Scan for the cell matching the given text and deliver its [X, Y] coordinate at center. 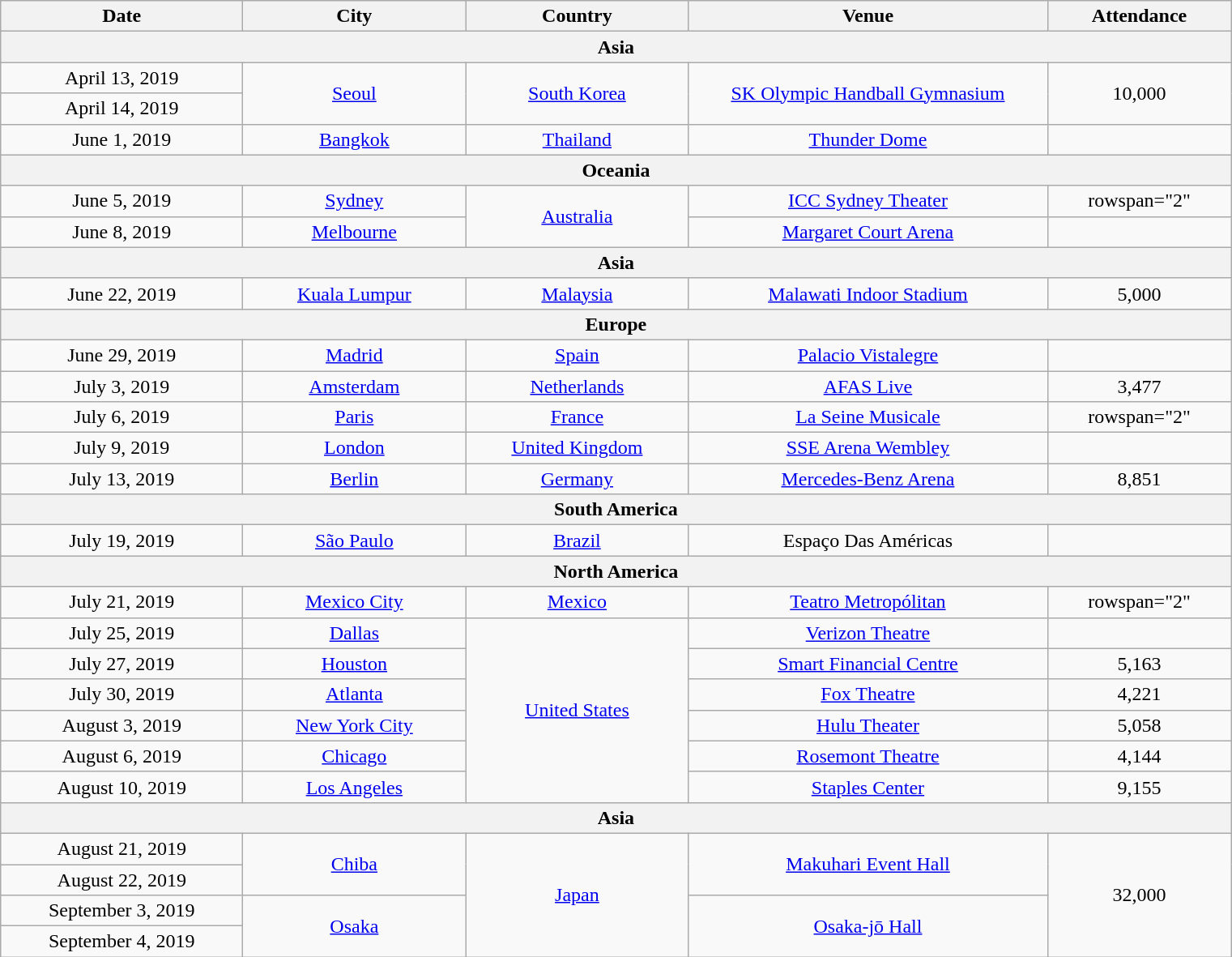
Atlanta [355, 694]
July 21, 2019 [121, 602]
Berlin [355, 479]
Brazil [577, 540]
Venue [868, 16]
April 13, 2019 [121, 78]
Kuala Lumpur [355, 293]
Staples Center [868, 787]
10,000 [1139, 93]
Date [121, 16]
Oceania [616, 170]
Chicago [355, 756]
August 21, 2019 [121, 848]
Netherlands [577, 387]
Spain [577, 355]
SK Olympic Handball Gymnasium [868, 93]
June 8, 2019 [121, 232]
Verizon Theatre [868, 633]
Makuhari Event Hall [868, 864]
Houston [355, 664]
September 3, 2019 [121, 911]
City [355, 16]
July 27, 2019 [121, 664]
São Paulo [355, 540]
Australia [577, 216]
Thailand [577, 139]
July 3, 2019 [121, 387]
Hulu Theater [868, 725]
Sydney [355, 201]
Attendance [1139, 16]
South America [616, 510]
5,163 [1139, 664]
Japan [577, 895]
April 14, 2019 [121, 109]
Malawati Indoor Stadium [868, 293]
32,000 [1139, 895]
June 5, 2019 [121, 201]
La Seine Musicale [868, 417]
September 4, 2019 [121, 942]
SSE Arena Wembley [868, 448]
3,477 [1139, 387]
Country [577, 16]
August 6, 2019 [121, 756]
United Kingdom [577, 448]
Margaret Court Arena [868, 232]
Amsterdam [355, 387]
Europe [616, 324]
Thunder Dome [868, 139]
5,000 [1139, 293]
North America [616, 571]
August 10, 2019 [121, 787]
France [577, 417]
July 6, 2019 [121, 417]
AFAS Live [868, 387]
June 1, 2019 [121, 139]
Espaço Das Américas [868, 540]
July 13, 2019 [121, 479]
Fox Theatre [868, 694]
Smart Financial Centre [868, 664]
Osaka-jō Hall [868, 926]
July 30, 2019 [121, 694]
4,144 [1139, 756]
Malaysia [577, 293]
Mexico City [355, 602]
Osaka [355, 926]
Mercedes-Benz Arena [868, 479]
London [355, 448]
Germany [577, 479]
August 22, 2019 [121, 879]
ICC Sydney Theater [868, 201]
July 9, 2019 [121, 448]
New York City [355, 725]
5,058 [1139, 725]
Melbourne [355, 232]
8,851 [1139, 479]
South Korea [577, 93]
Madrid [355, 355]
June 29, 2019 [121, 355]
Seoul [355, 93]
9,155 [1139, 787]
Paris [355, 417]
June 22, 2019 [121, 293]
Palacio Vistalegre [868, 355]
July 25, 2019 [121, 633]
August 3, 2019 [121, 725]
July 19, 2019 [121, 540]
Teatro Metropólitan [868, 602]
Rosemont Theatre [868, 756]
Bangkok [355, 139]
4,221 [1139, 694]
Mexico [577, 602]
Los Angeles [355, 787]
Dallas [355, 633]
Chiba [355, 864]
United States [577, 710]
